Extract the (x, y) coordinate from the center of the cell holding the provided text.  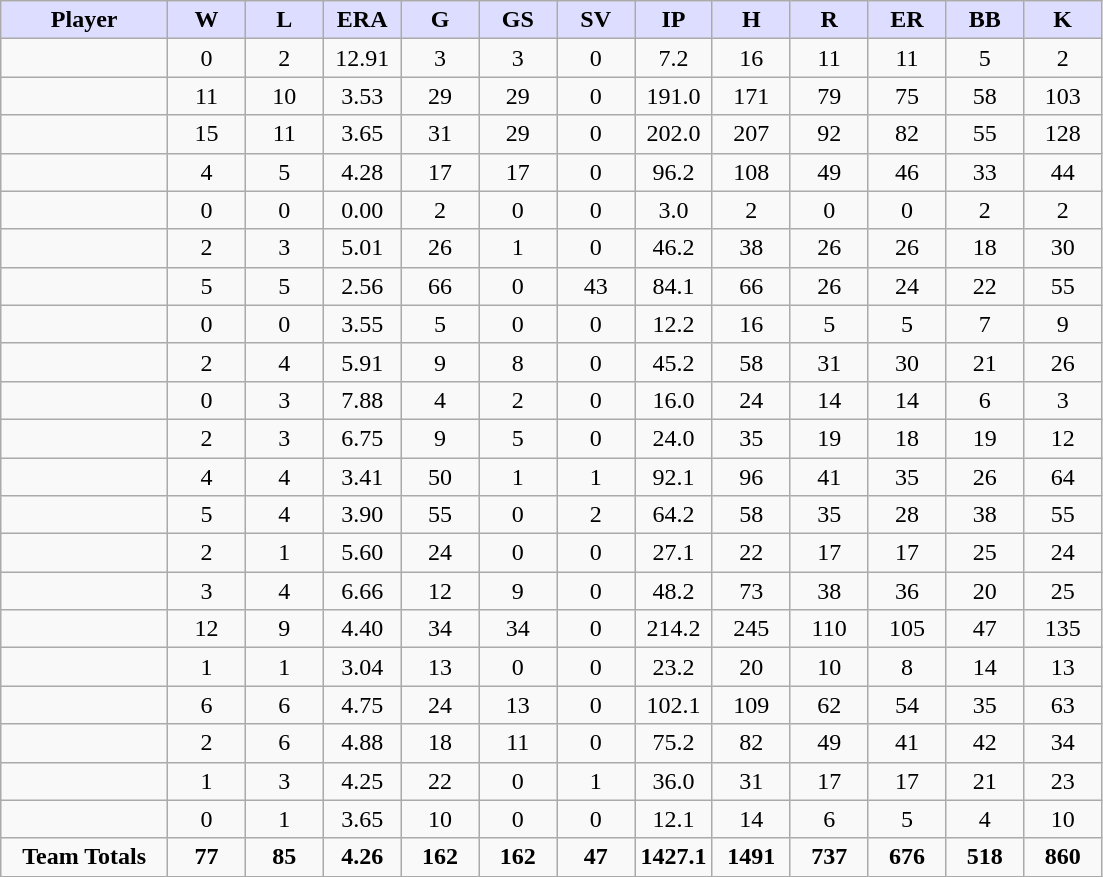
96 (751, 477)
64.2 (674, 515)
1427.1 (674, 857)
46.2 (674, 248)
4.75 (362, 705)
5.91 (362, 362)
ERA (362, 20)
245 (751, 629)
3.0 (674, 210)
SV (596, 20)
28 (907, 515)
75.2 (674, 743)
ER (907, 20)
R (829, 20)
103 (1063, 96)
48.2 (674, 591)
4.26 (362, 857)
96.2 (674, 172)
7.2 (674, 58)
7.88 (362, 400)
128 (1063, 134)
4.40 (362, 629)
63 (1063, 705)
43 (596, 286)
737 (829, 857)
207 (751, 134)
4.28 (362, 172)
44 (1063, 172)
5.01 (362, 248)
12.91 (362, 58)
2.56 (362, 286)
BB (985, 20)
62 (829, 705)
3.41 (362, 477)
12.1 (674, 819)
12.2 (674, 324)
3.53 (362, 96)
110 (829, 629)
108 (751, 172)
50 (440, 477)
W (207, 20)
54 (907, 705)
6.75 (362, 438)
4.88 (362, 743)
102.1 (674, 705)
IP (674, 20)
84.1 (674, 286)
23 (1063, 781)
214.2 (674, 629)
Team Totals (84, 857)
202.0 (674, 134)
L (284, 20)
85 (284, 857)
73 (751, 591)
79 (829, 96)
36.0 (674, 781)
0.00 (362, 210)
24.0 (674, 438)
6.66 (362, 591)
7 (985, 324)
3.90 (362, 515)
33 (985, 172)
105 (907, 629)
860 (1063, 857)
4.25 (362, 781)
3.04 (362, 667)
1491 (751, 857)
171 (751, 96)
64 (1063, 477)
77 (207, 857)
G (440, 20)
H (751, 20)
36 (907, 591)
K (1063, 20)
27.1 (674, 553)
109 (751, 705)
46 (907, 172)
75 (907, 96)
GS (518, 20)
45.2 (674, 362)
23.2 (674, 667)
16.0 (674, 400)
92 (829, 134)
3.55 (362, 324)
518 (985, 857)
191.0 (674, 96)
15 (207, 134)
5.60 (362, 553)
Player (84, 20)
135 (1063, 629)
42 (985, 743)
92.1 (674, 477)
676 (907, 857)
